Search for the cell housing the specified text and yield its [X, Y] center coordinate. 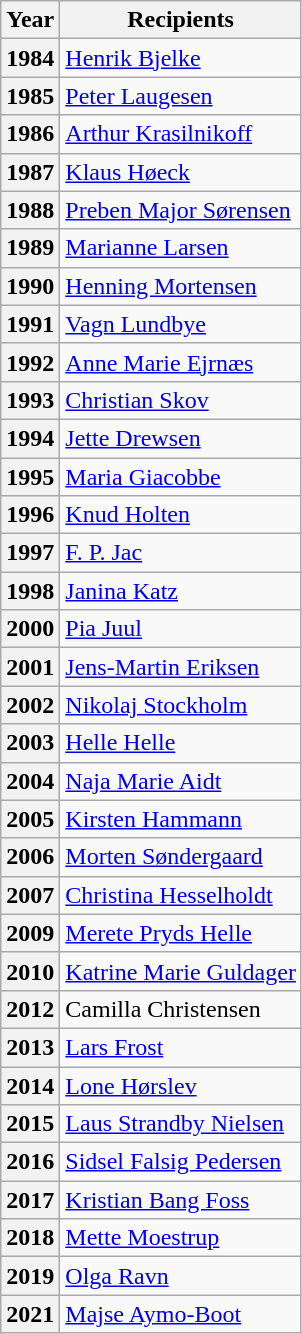
Camilla Christensen [181, 1009]
1994 [30, 438]
2003 [30, 743]
Preben Major Sørensen [181, 210]
1989 [30, 248]
Anne Marie Ejrnæs [181, 362]
Lone Hørslev [181, 1085]
2016 [30, 1162]
Klaus Høeck [181, 172]
1991 [30, 324]
Helle Helle [181, 743]
1992 [30, 362]
Peter Laugesen [181, 96]
Katrine Marie Guldager [181, 971]
Christian Skov [181, 400]
1987 [30, 172]
2009 [30, 933]
1993 [30, 400]
Vagn Lundbye [181, 324]
Kristian Bang Foss [181, 1200]
Merete Pryds Helle [181, 933]
1985 [30, 96]
2004 [30, 781]
Henning Mortensen [181, 286]
Janina Katz [181, 591]
Nikolaj Stockholm [181, 705]
2017 [30, 1200]
2010 [30, 971]
2007 [30, 895]
2013 [30, 1047]
2002 [30, 705]
Jens-Martin Eriksen [181, 667]
Christina Hesselholdt [181, 895]
1997 [30, 553]
Recipients [181, 20]
Naja Marie Aidt [181, 781]
Maria Giacobbe [181, 477]
Henrik Bjelke [181, 58]
Pia Juul [181, 629]
2014 [30, 1085]
Kirsten Hammann [181, 819]
2019 [30, 1276]
2001 [30, 667]
2006 [30, 857]
1988 [30, 210]
Jette Drewsen [181, 438]
1996 [30, 515]
1998 [30, 591]
Arthur Krasilnikoff [181, 134]
1984 [30, 58]
Lars Frost [181, 1047]
1986 [30, 134]
1990 [30, 286]
2018 [30, 1238]
Marianne Larsen [181, 248]
2021 [30, 1314]
Majse Aymo-Boot [181, 1314]
Laus Strandby Nielsen [181, 1124]
Sidsel Falsig Pedersen [181, 1162]
F. P. Jac [181, 553]
Olga Ravn [181, 1276]
Year [30, 20]
2000 [30, 629]
2012 [30, 1009]
Mette Moestrup [181, 1238]
Morten Søndergaard [181, 857]
1995 [30, 477]
2015 [30, 1124]
Knud Holten [181, 515]
2005 [30, 819]
